For the text-containing cell, return its midpoint in (x, y) coordinate format. 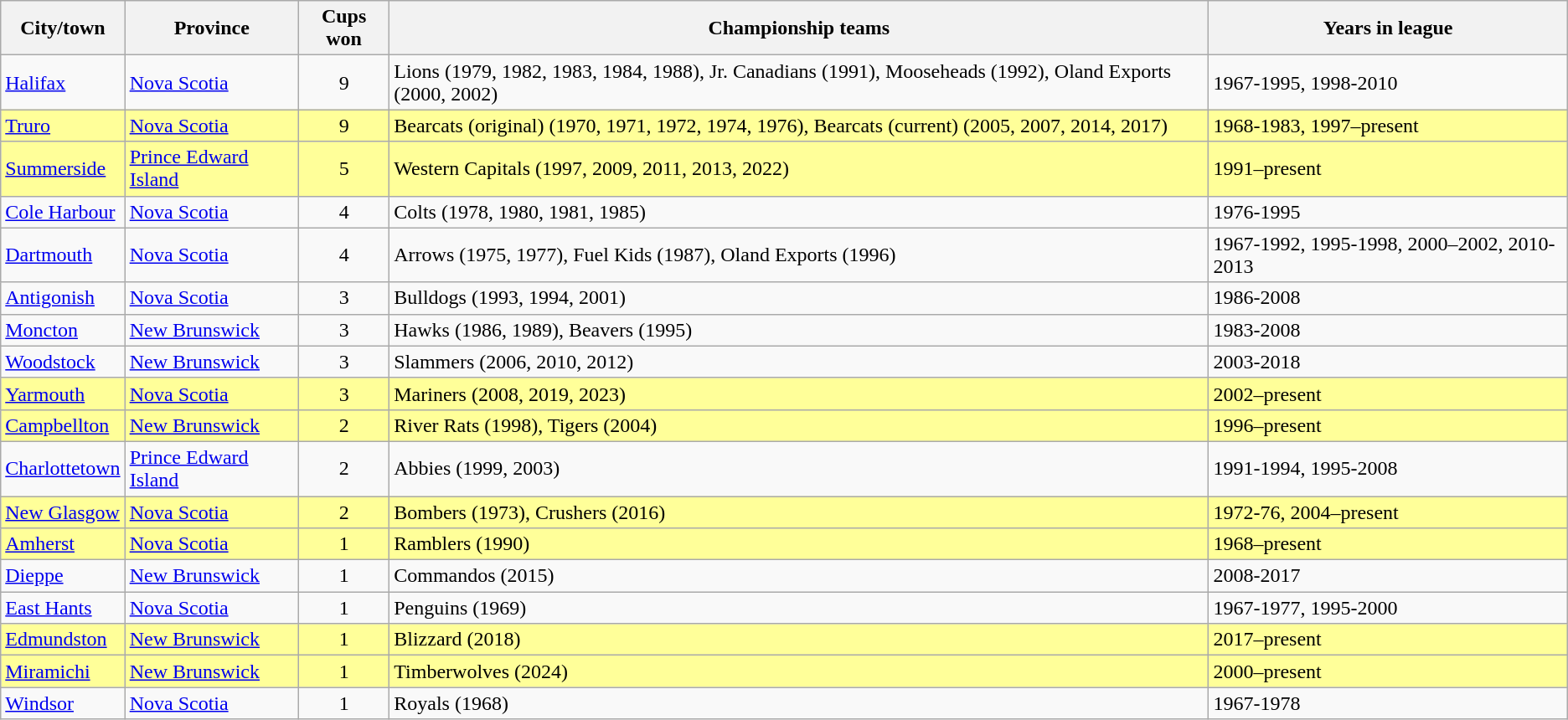
Abbies (1999, 2003) (799, 469)
Royals (1968) (799, 703)
1986-2008 (1388, 298)
Penguins (1969) (799, 608)
Province (211, 28)
2002–present (1388, 393)
Commandos (2015) (799, 576)
Halifax (63, 82)
Blizzard (2018) (799, 640)
Mariners (2008, 2019, 2023) (799, 393)
River Rats (1998), Tigers (2004) (799, 425)
Dieppe (63, 576)
Championship teams (799, 28)
Charlottetown (63, 469)
1976-1995 (1388, 212)
1967-1995, 1998-2010 (1388, 82)
Moncton (63, 330)
Colts (1978, 1980, 1981, 1985) (799, 212)
City/town (63, 28)
1967-1992, 1995-1998, 2000–2002, 2010-2013 (1388, 255)
1983-2008 (1388, 330)
Edmundston (63, 640)
Campbellton (63, 425)
Cole Harbour (63, 212)
2003-2018 (1388, 362)
Summerside (63, 169)
Bearcats (original) (1970, 1971, 1972, 1974, 1976), Bearcats (current) (2005, 2007, 2014, 2017) (799, 126)
5 (344, 169)
1991–present (1388, 169)
1996–present (1388, 425)
2008-2017 (1388, 576)
Yarmouth (63, 393)
1991-1994, 1995-2008 (1388, 469)
Woodstock (63, 362)
Bombers (1973), Crushers (2016) (799, 512)
New Glasgow (63, 512)
Windsor (63, 703)
Amherst (63, 544)
Bulldogs (1993, 1994, 2001) (799, 298)
Antigonish (63, 298)
Ramblers (1990) (799, 544)
2017–present (1388, 640)
Timberwolves (2024) (799, 671)
Cups won (344, 28)
1968–present (1388, 544)
Arrows (1975, 1977), Fuel Kids (1987), Oland Exports (1996) (799, 255)
Hawks (1986, 1989), Beavers (1995) (799, 330)
1972-76, 2004–present (1388, 512)
1967-1977, 1995-2000 (1388, 608)
Lions (1979, 1982, 1983, 1984, 1988), Jr. Canadians (1991), Mooseheads (1992), Oland Exports (2000, 2002) (799, 82)
1968-1983, 1997–present (1388, 126)
Dartmouth (63, 255)
Miramichi (63, 671)
East Hants (63, 608)
Years in league (1388, 28)
Truro (63, 126)
Western Capitals (1997, 2009, 2011, 2013, 2022) (799, 169)
1967-1978 (1388, 703)
2000–present (1388, 671)
Slammers (2006, 2010, 2012) (799, 362)
